Return the (x, y) coordinate for the center point of the cell that contains the specified text.  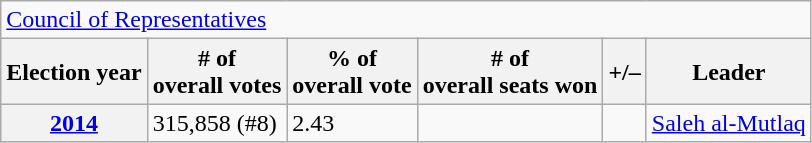
2.43 (352, 123)
# ofoverall seats won (510, 72)
Council of Representatives (406, 20)
Saleh al-Mutlaq (728, 123)
315,858 (#8) (217, 123)
Leader (728, 72)
+/– (624, 72)
2014 (74, 123)
Election year (74, 72)
% ofoverall vote (352, 72)
# ofoverall votes (217, 72)
